Determine the [X, Y] coordinate at the center of the cell enclosing the given text.  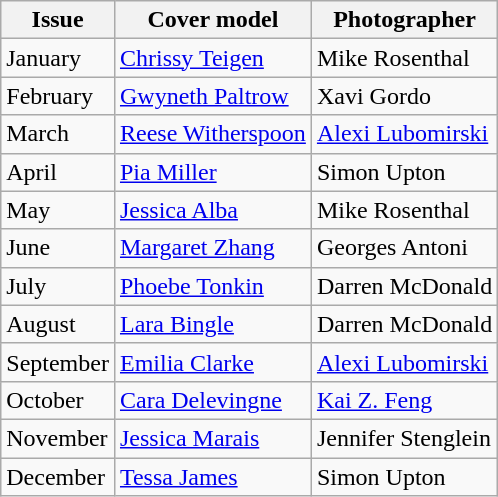
October [58, 400]
Jessica Alba [212, 210]
Cover model [212, 20]
Pia Miller [212, 172]
Lara Bingle [212, 324]
Chrissy Teigen [212, 58]
Tessa James [212, 477]
July [58, 286]
Issue [58, 20]
May [58, 210]
January [58, 58]
February [58, 96]
August [58, 324]
Kai Z. Feng [404, 400]
April [58, 172]
Photographer [404, 20]
Reese Witherspoon [212, 134]
Jessica Marais [212, 438]
March [58, 134]
November [58, 438]
December [58, 477]
June [58, 248]
Gwyneth Paltrow [212, 96]
Cara Delevingne [212, 400]
Xavi Gordo [404, 96]
Margaret Zhang [212, 248]
Phoebe Tonkin [212, 286]
Georges Antoni [404, 248]
September [58, 362]
Emilia Clarke [212, 362]
Jennifer Stenglein [404, 438]
